Find where the given text appears and provide that cell's center as (x, y) coordinate. 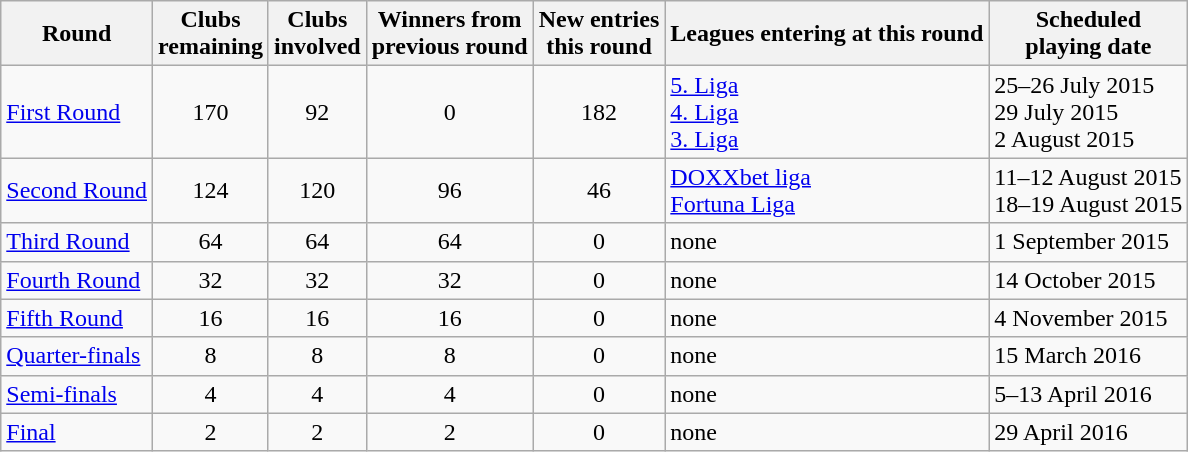
5–13 April 2016 (1088, 394)
4 November 2015 (1088, 318)
5. Liga 4. Liga 3. Liga (827, 112)
Clubsremaining (210, 34)
Round (77, 34)
120 (317, 190)
182 (599, 112)
Winners fromprevious round (450, 34)
29 April 2016 (1088, 432)
25–26 July 201529 July 20152 August 2015 (1088, 112)
170 (210, 112)
Second Round (77, 190)
Scheduledplaying date (1088, 34)
15 March 2016 (1088, 356)
Quarter-finals (77, 356)
DOXXbet liga Fortuna Liga (827, 190)
46 (599, 190)
92 (317, 112)
Fifth Round (77, 318)
First Round (77, 112)
14 October 2015 (1088, 280)
96 (450, 190)
Final (77, 432)
New entriesthis round (599, 34)
Third Round (77, 242)
124 (210, 190)
Semi-finals (77, 394)
1 September 2015 (1088, 242)
Clubsinvolved (317, 34)
Leagues entering at this round (827, 34)
11–12 August 201518–19 August 2015 (1088, 190)
Fourth Round (77, 280)
